Output the [X, Y] coordinate of the center of the cell containing the given text.  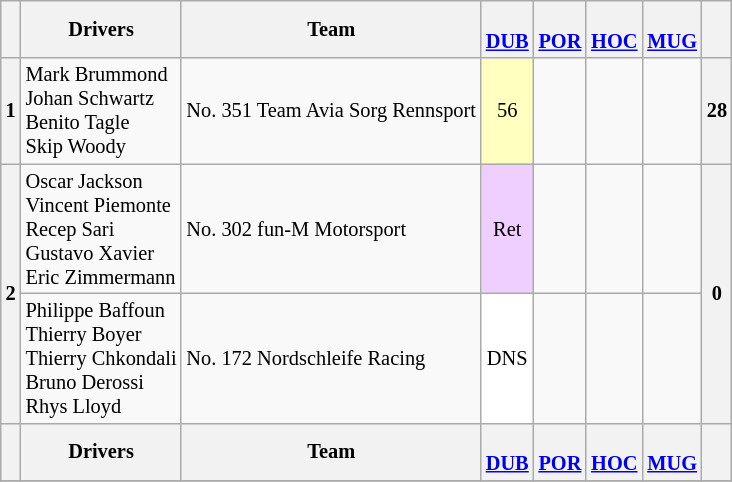
56 [508, 111]
No. 302 fun-M Motorsport [330, 229]
Philippe Baffoun Thierry Boyer Thierry Chkondali Bruno Derossi Rhys Lloyd [102, 358]
Oscar Jackson Vincent Piemonte Recep Sari Gustavo Xavier Eric Zimmermann [102, 229]
Mark Brummond Johan Schwartz Benito Tagle Skip Woody [102, 111]
Ret [508, 229]
No. 172 Nordschleife Racing [330, 358]
DNS [508, 358]
1 [11, 111]
28 [717, 111]
2 [11, 294]
No. 351 Team Avia Sorg Rennsport [330, 111]
0 [717, 294]
